Return (x, y) of the center of cell containing provided text 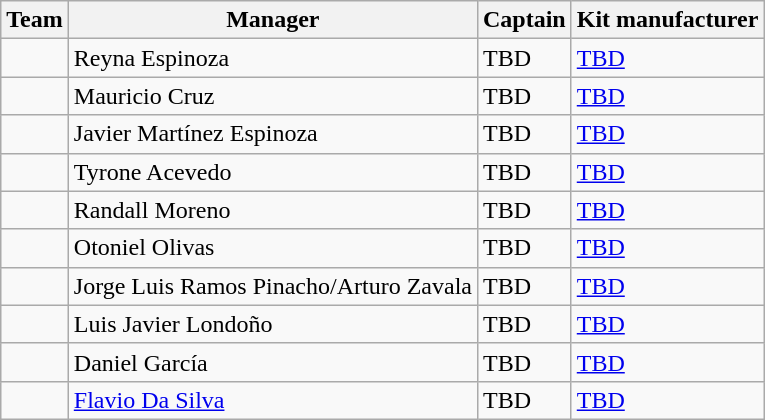
Team (35, 20)
Flavio Da Silva (272, 400)
Otoniel Olivas (272, 248)
Kit manufacturer (668, 20)
Manager (272, 20)
Randall Moreno (272, 210)
Javier Martínez Espinoza (272, 134)
Tyrone Acevedo (272, 172)
Reyna Espinoza (272, 58)
Jorge Luis Ramos Pinacho/Arturo Zavala (272, 286)
Daniel García (272, 362)
Luis Javier Londoño (272, 324)
Mauricio Cruz (272, 96)
Captain (524, 20)
